Return the (x, y) coordinate for the center point of the cell that contains the specified text.  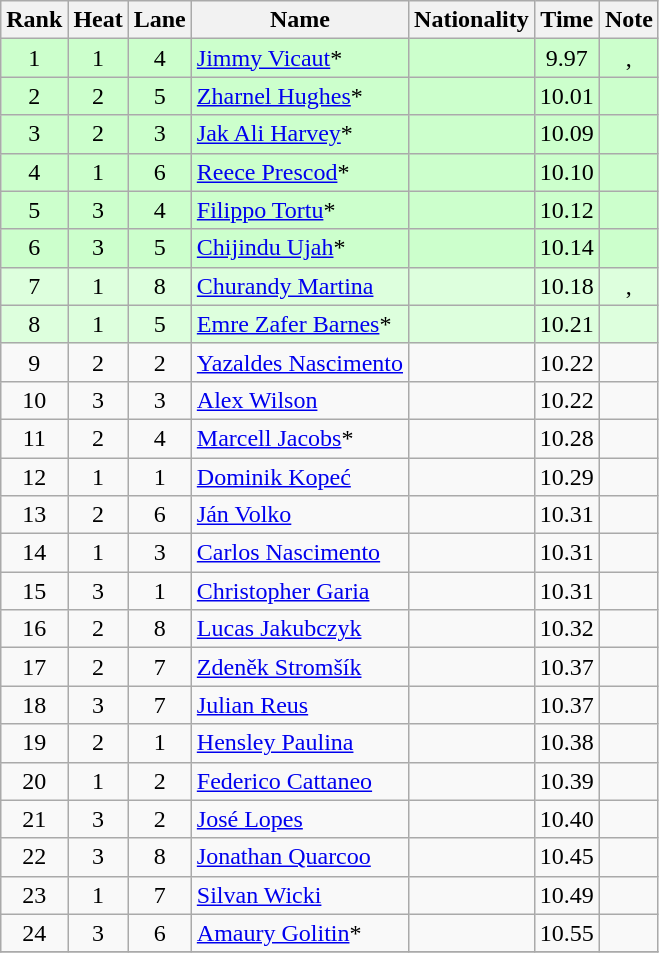
18 (34, 705)
19 (34, 743)
10.18 (566, 286)
10.38 (566, 743)
13 (34, 515)
Christopher Garia (300, 591)
José Lopes (300, 819)
Lucas Jakubczyk (300, 629)
Note (628, 20)
Churandy Martina (300, 286)
Dominik Kopeć (300, 477)
12 (34, 477)
Federico Cattaneo (300, 781)
10.45 (566, 857)
10 (34, 400)
10.01 (566, 96)
10.29 (566, 477)
Ján Volko (300, 515)
10.21 (566, 324)
Time (566, 20)
Amaury Golitin* (300, 933)
Heat (98, 20)
21 (34, 819)
10.32 (566, 629)
Yazaldes Nascimento (300, 362)
20 (34, 781)
14 (34, 553)
Silvan Wicki (300, 895)
Jak Ali Harvey* (300, 134)
22 (34, 857)
10.40 (566, 819)
Filippo Tortu* (300, 210)
9.97 (566, 58)
17 (34, 667)
10.10 (566, 172)
10.55 (566, 933)
Name (300, 20)
Jonathan Quarcoo (300, 857)
Julian Reus (300, 705)
Emre Zafer Barnes* (300, 324)
10.49 (566, 895)
Hensley Paulina (300, 743)
10.39 (566, 781)
Zdeněk Stromšík (300, 667)
16 (34, 629)
Carlos Nascimento (300, 553)
Alex Wilson (300, 400)
23 (34, 895)
Chijindu Ujah* (300, 248)
Lane (160, 20)
10.28 (566, 438)
15 (34, 591)
10.14 (566, 248)
9 (34, 362)
Jimmy Vicaut* (300, 58)
Nationality (472, 20)
24 (34, 933)
Reece Prescod* (300, 172)
10.09 (566, 134)
Rank (34, 20)
10.12 (566, 210)
Zharnel Hughes* (300, 96)
11 (34, 438)
Marcell Jacobs* (300, 438)
